Provide the (x, y) coordinate of the cell's center where the given text is located.  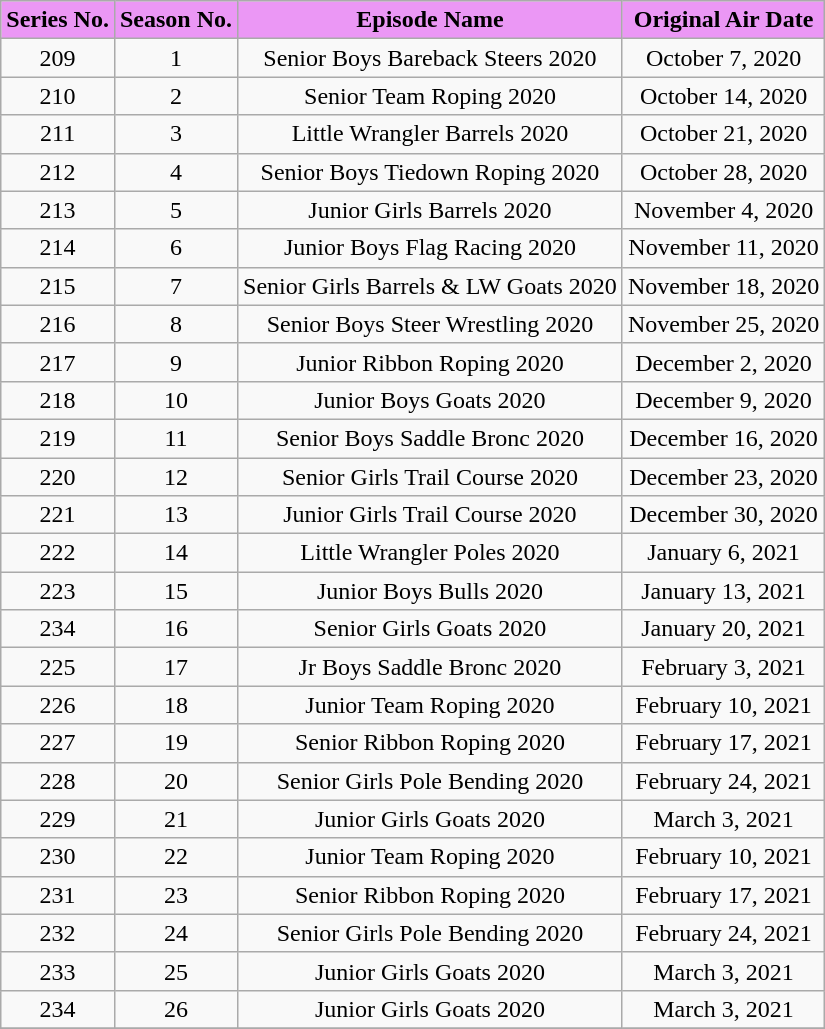
7 (176, 286)
December 16, 2020 (723, 438)
16 (176, 629)
9 (176, 362)
Episode Name (430, 20)
19 (176, 743)
6 (176, 248)
Senior Girls Goats 2020 (430, 629)
229 (58, 819)
217 (58, 362)
10 (176, 400)
November 18, 2020 (723, 286)
Little Wrangler Barrels 2020 (430, 134)
11 (176, 438)
Junior Girls Barrels 2020 (430, 210)
210 (58, 96)
225 (58, 667)
Jr Boys Saddle Bronc 2020 (430, 667)
Little Wrangler Poles 2020 (430, 553)
2 (176, 96)
Junior Boys Goats 2020 (430, 400)
212 (58, 172)
October 14, 2020 (723, 96)
209 (58, 58)
Junior Girls Trail Course 2020 (430, 515)
December 23, 2020 (723, 477)
213 (58, 210)
Original Air Date (723, 20)
8 (176, 324)
Senior Girls Barrels & LW Goats 2020 (430, 286)
219 (58, 438)
13 (176, 515)
15 (176, 591)
218 (58, 400)
226 (58, 705)
1 (176, 58)
4 (176, 172)
January 13, 2021 (723, 591)
232 (58, 933)
Junior Ribbon Roping 2020 (430, 362)
216 (58, 324)
214 (58, 248)
22 (176, 857)
Senior Boys Tiedown Roping 2020 (430, 172)
November 11, 2020 (723, 248)
Senior Girls Trail Course 2020 (430, 477)
Season No. (176, 20)
227 (58, 743)
18 (176, 705)
21 (176, 819)
Junior Boys Flag Racing 2020 (430, 248)
221 (58, 515)
222 (58, 553)
November 25, 2020 (723, 324)
25 (176, 971)
February 3, 2021 (723, 667)
Senior Boys Bareback Steers 2020 (430, 58)
January 6, 2021 (723, 553)
December 2, 2020 (723, 362)
24 (176, 933)
December 30, 2020 (723, 515)
26 (176, 1009)
211 (58, 134)
230 (58, 857)
215 (58, 286)
233 (58, 971)
Senior Boys Steer Wrestling 2020 (430, 324)
20 (176, 781)
October 28, 2020 (723, 172)
23 (176, 895)
November 4, 2020 (723, 210)
Junior Boys Bulls 2020 (430, 591)
3 (176, 134)
12 (176, 477)
Series No. (58, 20)
223 (58, 591)
17 (176, 667)
January 20, 2021 (723, 629)
October 7, 2020 (723, 58)
228 (58, 781)
October 21, 2020 (723, 134)
December 9, 2020 (723, 400)
Senior Team Roping 2020 (430, 96)
5 (176, 210)
220 (58, 477)
14 (176, 553)
231 (58, 895)
Senior Boys Saddle Bronc 2020 (430, 438)
